Output the [X, Y] coordinate of the center of the cell containing the given text.  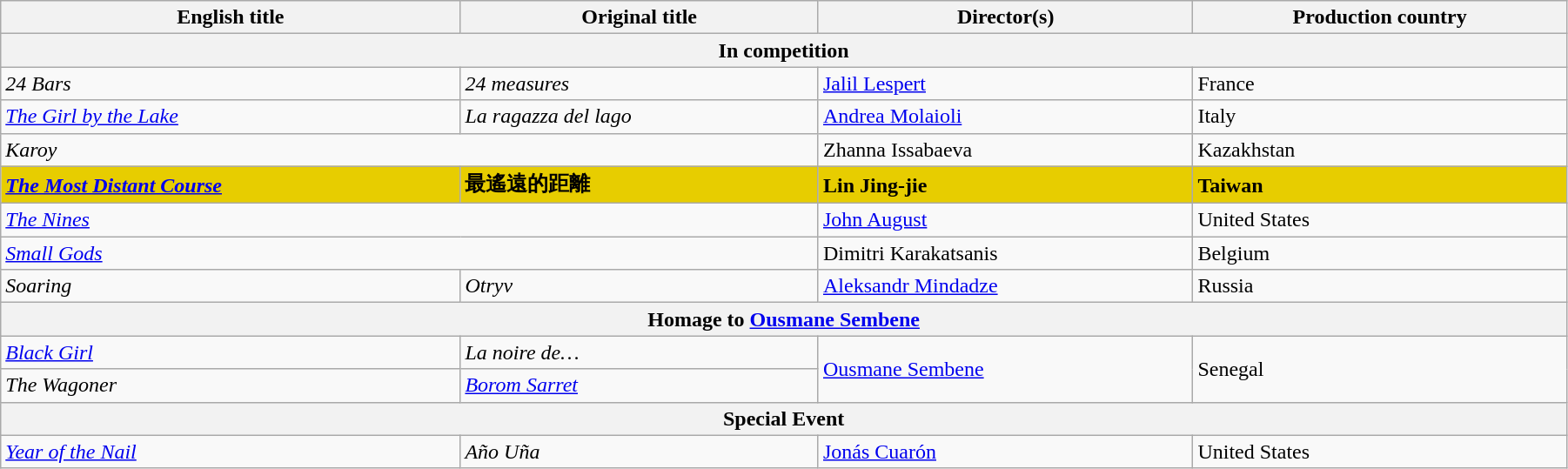
Director(s) [1005, 17]
Special Event [784, 419]
Small Gods [410, 253]
Black Girl [231, 352]
France [1380, 84]
Otryv [640, 286]
Zhanna Issabaeva [1005, 150]
24 Bars [231, 84]
Senegal [1380, 369]
Taiwan [1380, 184]
Ousmane Sembene [1005, 369]
La ragazza del lago [640, 117]
John August [1005, 220]
Borom Sarret [640, 385]
Kazakhstan [1380, 150]
Italy [1380, 117]
Año Uña [640, 452]
The Nines [410, 220]
The Most Distant Course [231, 184]
Jonás Cuarón [1005, 452]
最遙遠的距離 [640, 184]
Russia [1380, 286]
Original title [640, 17]
Lin Jing-jie [1005, 184]
Andrea Molaioli [1005, 117]
Production country [1380, 17]
In competition [784, 50]
The Girl by the Lake [231, 117]
Homage to Ousmane Sembene [784, 319]
Dimitri Karakatsanis [1005, 253]
Karoy [410, 150]
Year of the Nail [231, 452]
Jalil Lespert [1005, 84]
Soaring [231, 286]
English title [231, 17]
24 measures [640, 84]
Belgium [1380, 253]
The Wagoner [231, 385]
La noire de… [640, 352]
Aleksandr Mindadze [1005, 286]
